From the cell containing the given text, extract its center point as [x, y] coordinate. 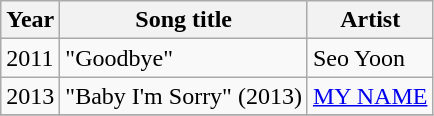
"Baby I'm Sorry" (2013) [184, 96]
Artist [370, 20]
Seo Yoon [370, 58]
2013 [30, 96]
MY NAME [370, 96]
Year [30, 20]
2011 [30, 58]
"Goodbye" [184, 58]
Song title [184, 20]
